Find where the given text appears and provide that cell's center as (X, Y) coordinate. 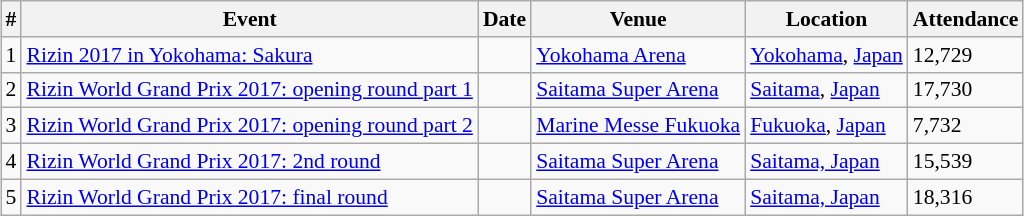
Rizin World Grand Prix 2017: opening round part 1 (249, 90)
Rizin World Grand Prix 2017: final round (249, 197)
Fukuoka, Japan (826, 126)
Yokohama Arena (638, 55)
Rizin World Grand Prix 2017: opening round part 2 (249, 126)
Attendance (966, 19)
5 (12, 197)
Rizin World Grand Prix 2017: 2nd round (249, 162)
17,730 (966, 90)
Rizin 2017 in Yokohama: Sakura (249, 55)
4 (12, 162)
Event (249, 19)
2 (12, 90)
Date (504, 19)
3 (12, 126)
Yokohama, Japan (826, 55)
Marine Messe Fukuoka (638, 126)
18,316 (966, 197)
15,539 (966, 162)
1 (12, 55)
7,732 (966, 126)
# (12, 19)
12,729 (966, 55)
Location (826, 19)
Venue (638, 19)
